Extract the [X, Y] coordinate from the center of the cell holding the provided text.  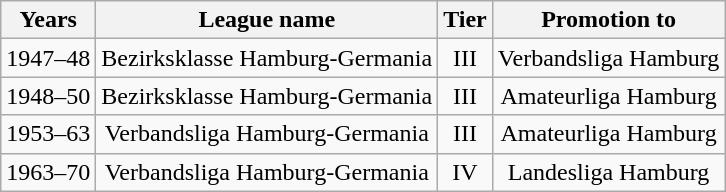
1953–63 [48, 134]
1948–50 [48, 96]
Years [48, 20]
1963–70 [48, 172]
Promotion to [608, 20]
League name [267, 20]
Landesliga Hamburg [608, 172]
IV [466, 172]
1947–48 [48, 58]
Verbandsliga Hamburg [608, 58]
Tier [466, 20]
